Capture the cell that displays the provided text and extract its (X, Y) central coordinate. 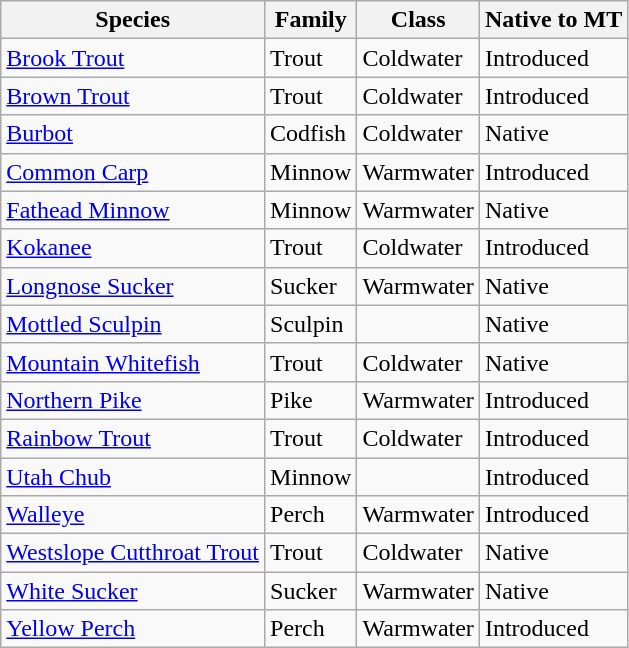
Mountain Whitefish (133, 362)
Family (311, 20)
Sculpin (311, 324)
Utah Chub (133, 477)
Longnose Sucker (133, 286)
Common Carp (133, 172)
Codfish (311, 134)
Fathead Minnow (133, 210)
Walleye (133, 515)
Burbot (133, 134)
Brook Trout (133, 58)
Westslope Cutthroat Trout (133, 553)
Yellow Perch (133, 629)
Kokanee (133, 248)
Class (418, 20)
Pike (311, 400)
Species (133, 20)
Brown Trout (133, 96)
Northern Pike (133, 400)
Rainbow Trout (133, 438)
Mottled Sculpin (133, 324)
White Sucker (133, 591)
Native to MT (553, 20)
